Locate the cell with the specified text and output its [X, Y] center coordinate. 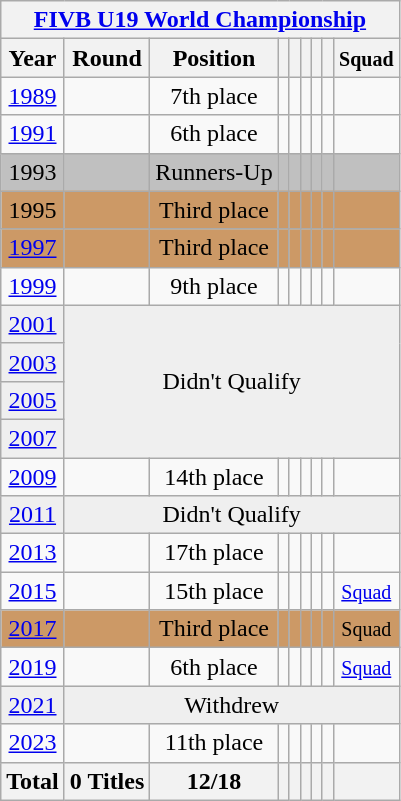
Round [107, 58]
2011 [33, 515]
2023 [33, 743]
2019 [33, 667]
1993 [33, 172]
2021 [33, 705]
2013 [33, 553]
1997 [33, 248]
1995 [33, 210]
2003 [33, 362]
2005 [33, 400]
2015 [33, 591]
2017 [33, 629]
11th place [214, 743]
14th place [214, 477]
1999 [33, 286]
Year [33, 58]
2009 [33, 477]
Runners-Up [214, 172]
1991 [33, 134]
7th place [214, 96]
Total [33, 781]
2007 [33, 438]
Withdrew [232, 705]
FIVB U19 World Championship [200, 20]
15th place [214, 591]
0 Titles [107, 781]
1989 [33, 96]
9th place [214, 286]
Position [214, 58]
12/18 [214, 781]
2001 [33, 324]
17th place [214, 553]
